Provide the [x, y] coordinate of the cell's center where the given text is located.  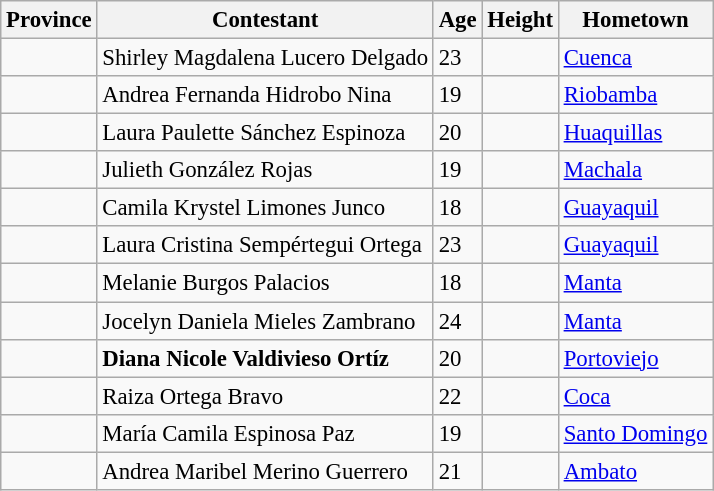
Riobamba [635, 95]
Huaquillas [635, 133]
Portoviejo [635, 358]
María Camila Espinosa Paz [265, 433]
Machala [635, 170]
Shirley Magdalena Lucero Delgado [265, 58]
22 [458, 396]
Cuenca [635, 58]
24 [458, 321]
Melanie Burgos Palacios [265, 283]
Ambato [635, 471]
Coca [635, 396]
Andrea Fernanda Hidrobo Nina [265, 95]
Santo Domingo [635, 433]
Height [520, 20]
Diana Nicole Valdivieso Ortíz [265, 358]
Hometown [635, 20]
Laura Paulette Sánchez Espinoza [265, 133]
Andrea Maribel Merino Guerrero [265, 471]
21 [458, 471]
Age [458, 20]
Jocelyn Daniela Mieles Zambrano [265, 321]
Raiza Ortega Bravo [265, 396]
Province [49, 20]
Camila Krystel Limones Junco [265, 208]
Contestant [265, 20]
Laura Cristina Sempértegui Ortega [265, 245]
Julieth González Rojas [265, 170]
